Detect which cell encompasses the target text, then output its (x, y) center coordinate. 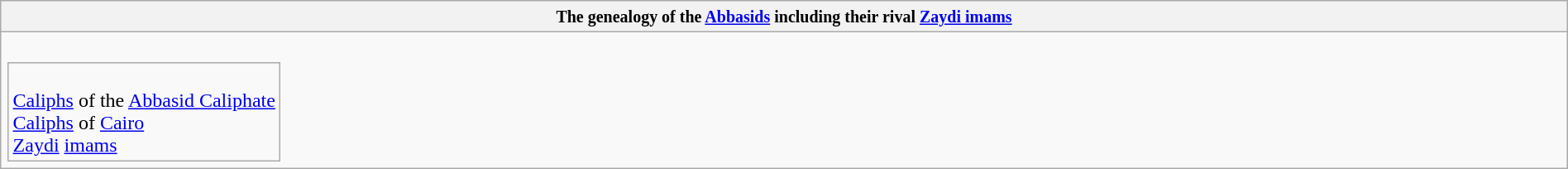
The genealogy of the Abbasids including their rival Zaydi imams (784, 17)
